For the text-containing cell, return its midpoint in [x, y] coordinate format. 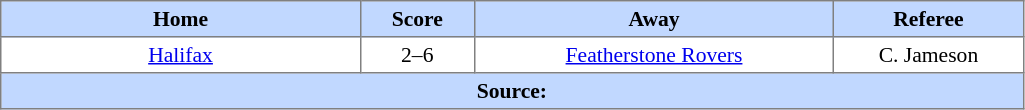
Away [654, 19]
Halifax [181, 55]
Referee [928, 19]
2–6 [417, 55]
Score [417, 19]
Home [181, 19]
Source: [512, 91]
C. Jameson [928, 55]
Featherstone Rovers [654, 55]
